Search for the cell housing the specified text and yield its [x, y] center coordinate. 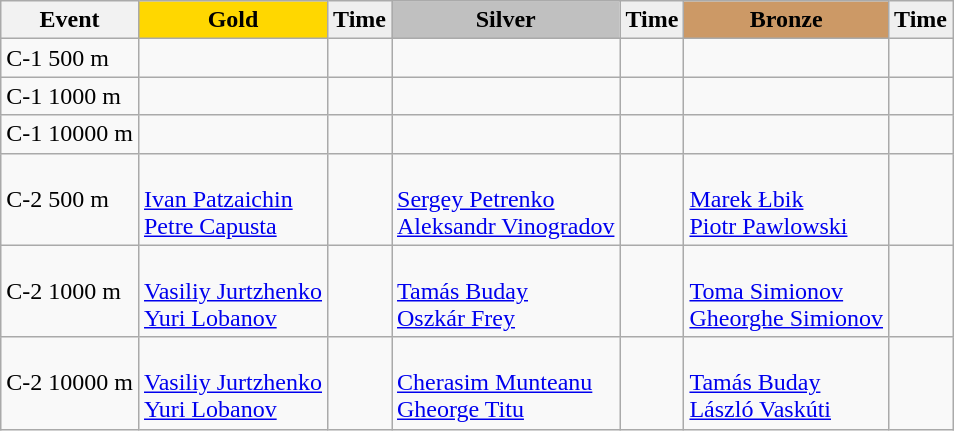
Toma SimionovGheorghe Simionov [786, 291]
Cherasim MunteanuGheorge Titu [506, 383]
C-2 1000 m [70, 291]
Sergey PetrenkoAleksandr Vinogradov [506, 199]
C-2 10000 m [70, 383]
C-1 10000 m [70, 134]
Tamás BudayLászló Vaskúti [786, 383]
Marek ŁbikPiotr Pawlowski [786, 199]
Bronze [786, 20]
C-2 500 m [70, 199]
Silver [506, 20]
Event [70, 20]
C-1 500 m [70, 58]
Gold [232, 20]
Ivan PatzaichinPetre Capusta [232, 199]
Tamás BudayOszkár Frey [506, 291]
C-1 1000 m [70, 96]
